Detect which cell encompasses the target text, then output its [X, Y] center coordinate. 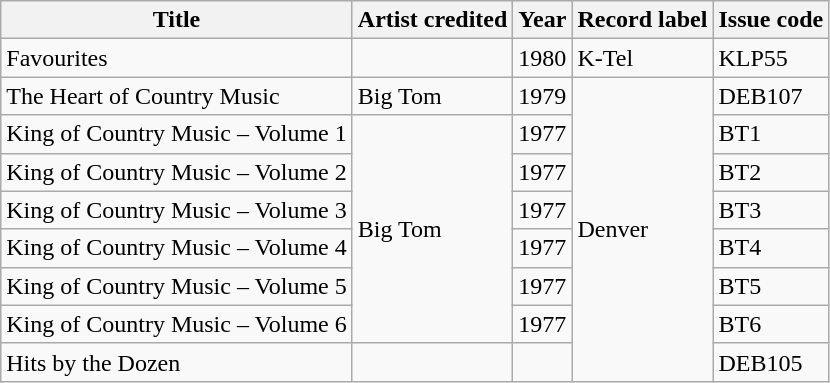
BT2 [771, 172]
Denver [642, 229]
King of Country Music – Volume 6 [177, 324]
Favourites [177, 58]
Issue code [771, 20]
BT1 [771, 134]
King of Country Music – Volume 4 [177, 248]
King of Country Music – Volume 2 [177, 172]
BT4 [771, 248]
KLP55 [771, 58]
BT5 [771, 286]
1979 [542, 96]
DEB105 [771, 362]
Artist credited [432, 20]
The Heart of Country Music [177, 96]
DEB107 [771, 96]
Record label [642, 20]
King of Country Music – Volume 5 [177, 286]
Year [542, 20]
King of Country Music – Volume 1 [177, 134]
Title [177, 20]
Hits by the Dozen [177, 362]
1980 [542, 58]
BT6 [771, 324]
King of Country Music – Volume 3 [177, 210]
K-Tel [642, 58]
BT3 [771, 210]
